Extract the [X, Y] coordinate from the center of the cell holding the provided text.  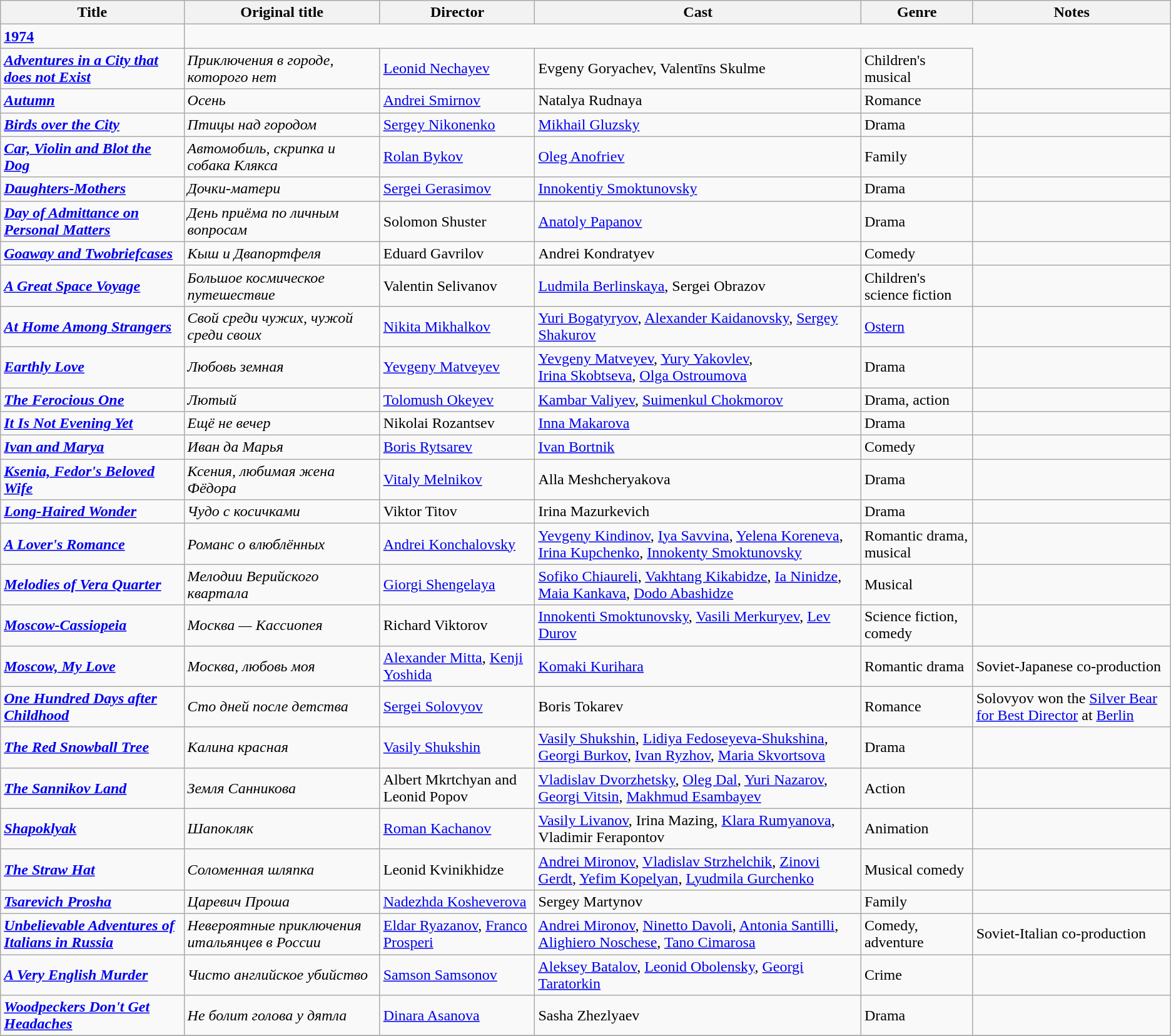
Sergei Solovyov [457, 707]
Oleg Anofriev [698, 156]
Мелодии Верийского квартала [281, 584]
Andrei Mironov, Vladislav Strzhelchik, Zinovi Gerdt, Yefim Kopelyan, Lyudmila Gurchenko [698, 870]
Daughters-Mothers [93, 189]
Sergey Martynov [698, 901]
Irina Mazurkevich [698, 512]
Andrei Mironov, Ninetto Davoli, Antonia Santilli, Alighiero Noschese, Tano Cimarosa [698, 933]
Children's science fiction [917, 285]
Иван да Марья [281, 447]
Птицы над городом [281, 124]
Anatoly Papanov [698, 221]
Boris Rytsarev [457, 447]
Children's musical [917, 69]
Vasily Shukshin, Lidiya Fedoseyeva-Shukshina, Georgi Burkov, Ivan Ryzhov, Maria Skvortsova [698, 747]
Earthly Love [93, 367]
Romantic drama [917, 666]
Романс о влюблённых [281, 544]
Eduard Gavrilov [457, 253]
Andrei Konchalovsky [457, 544]
Шапокляк [281, 828]
Director [457, 13]
Земля Санникова [281, 788]
Roman Kachanov [457, 828]
Приключения в городе, которого нет [281, 69]
A Great Space Voyage [93, 285]
A Lover's Romance [93, 544]
Innokentiy Smoktunovsky [698, 189]
Vladislav Dvorzhetsky, Oleg Dal, Yuri Nazarov, Georgi Vitsin, Makhmud Esambayev [698, 788]
Shapoklyak [93, 828]
Чудо с косичками [281, 512]
Soviet-Japanese co-production [1072, 666]
Nikita Mikhalkov [457, 327]
Autumn [93, 101]
The Red Snowball Tree [93, 747]
Crime [917, 975]
Ludmila Berlinskaya, Sergei Obrazov [698, 285]
Solomon Shuster [457, 221]
Дочки-матери [281, 189]
Melodies of Vera Quarter [93, 584]
Yevgeny Kindinov, Iya Savvina, Yelena Koreneva, Irina Kupchenko, Innokenty Smoktunovsky [698, 544]
Birds over the City [93, 124]
At Home Among Strangers [93, 327]
Автомобиль, скрипка и собака Клякса [281, 156]
Kambar Valiyev, Suimenkul Chokmorov [698, 400]
Москва — Кассиопея [281, 626]
Москва, любовь моя [281, 666]
Moscow, My Love [93, 666]
Viktor Titov [457, 512]
Tolomush Okeyev [457, 400]
The Sannikov Land [93, 788]
1974 [93, 36]
Vitaly Melnikov [457, 479]
Yevgeny Matveyev, Yury Yakovlev, Irina Skobtseva, Olga Ostroumova [698, 367]
Day of Admittance on Personal Matters [93, 221]
Mikhail Gluzsky [698, 124]
Long-Haired Wonder [93, 512]
Yuri Bogatyryov, Alexander Kaidanovsky, Sergey Shakurov [698, 327]
Не болит голова у дятла [281, 1016]
Alexander Mitta, Kenji Yoshida [457, 666]
День приёма по личным вопросам [281, 221]
Drama, action [917, 400]
Царевич Проша [281, 901]
Калина красная [281, 747]
Samson Samsonov [457, 975]
Unbelievable Adventures of Italians in Russia [93, 933]
Ivan Bortnik [698, 447]
Ostern [917, 327]
Свой среди чужих, чужой среди своих [281, 327]
Innokenti Smoktunovsky, Vasili Merkuryev, Lev Durov [698, 626]
Title [93, 13]
Evgeny Goryachev, Valentīns Skulme [698, 69]
Nikolai Rozantsev [457, 424]
Vasily Shukshin [457, 747]
Komaki Kurihara [698, 666]
Moscow-Cassiopeia [93, 626]
Leonid Kvinikhidze [457, 870]
Car, Violin and Blot the Dog [93, 156]
Soviet-Italian co-production [1072, 933]
Соломенная шляпка [281, 870]
Ксения, любимая жена Фёдора [281, 479]
Невероятные приключения итальянцев в России [281, 933]
It Is Not Evening Yet [93, 424]
Ещё не вечер [281, 424]
Большое космическое путешествие [281, 285]
Natalya Rudnaya [698, 101]
Action [917, 788]
Любовь земная [281, 367]
Vasily Livanov, Irina Mazing, Klara Rumyanova, Vladimir Ferapontov [698, 828]
Albert Mkrtchyan and Leonid Popov [457, 788]
Valentin Selivanov [457, 285]
Ksenia, Fedor's Beloved Wife [93, 479]
Осень [281, 101]
Comedy, adventure [917, 933]
Inna Makarova [698, 424]
Science fiction, comedy [917, 626]
The Straw Hat [93, 870]
Leonid Nechayev [457, 69]
Eldar Ryazanov, Franco Prosperi [457, 933]
Giorgi Shengelaya [457, 584]
Original title [281, 13]
Sofiko Chiaureli, Vakhtang Kikabidze, Ia Ninidze, Maia Kankava, Dodo Abashidze [698, 584]
Andrei Kondratyev [698, 253]
Musical comedy [917, 870]
Musical [917, 584]
Ivan and Marya [93, 447]
One Hundred Days after Childhood [93, 707]
Alla Meshcheryakova [698, 479]
Rolan Bykov [457, 156]
Andrei Smirnov [457, 101]
Sergei Gerasimov [457, 189]
Dinara Asanova [457, 1016]
Adventures in a City that does not Exist [93, 69]
Aleksey Batalov, Leonid Obolensky, Georgi Taratorkin [698, 975]
Yevgeny Matveyev [457, 367]
Notes [1072, 13]
Чисто английское убийство [281, 975]
Лютый [281, 400]
Genre [917, 13]
Cast [698, 13]
Nadezhda Kosheverova [457, 901]
Solovyov won the Silver Bear for Best Director at Berlin [1072, 707]
Сто дней после детства [281, 707]
Goaway and Twobriefcases [93, 253]
Sergey Nikonenko [457, 124]
Boris Tokarev [698, 707]
Tsarevich Prosha [93, 901]
The Ferocious One [93, 400]
Animation [917, 828]
Romantic drama, musical [917, 544]
A Very English Murder [93, 975]
Woodpeckers Don't Get Headaches [93, 1016]
Кыш и Двапортфеля [281, 253]
Sasha Zhezlyaev [698, 1016]
Richard Viktorov [457, 626]
